Determine the (X, Y) coordinate at the center of the cell enclosing the given text.  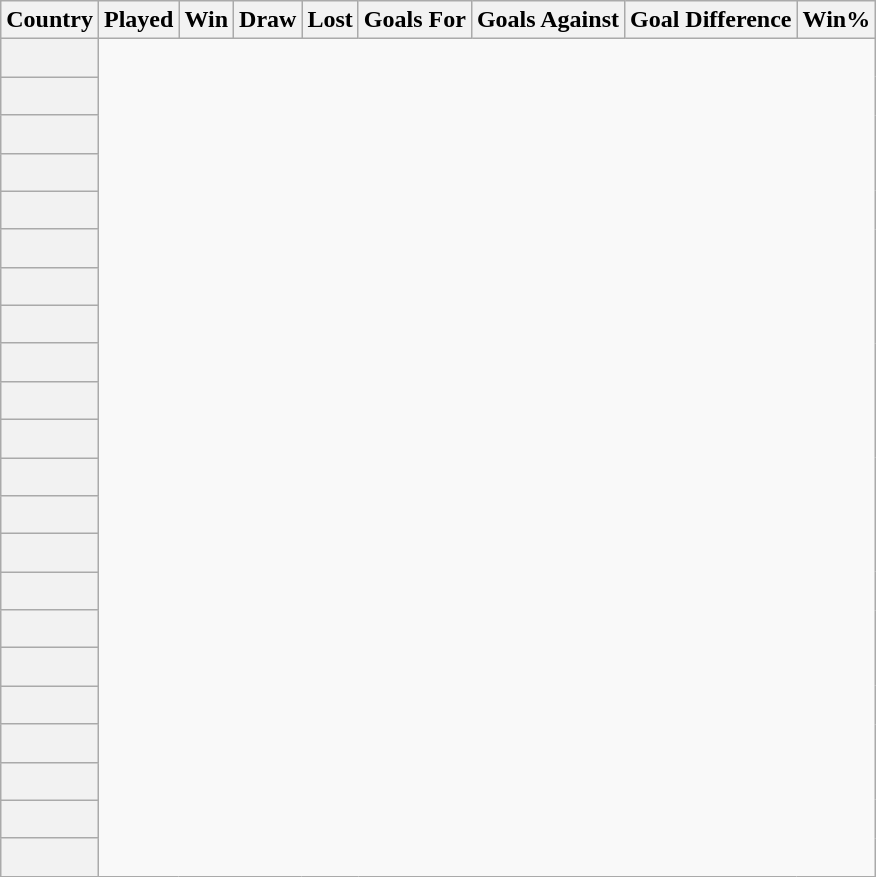
Draw (268, 20)
Goal Difference (710, 20)
Goals Against (548, 20)
Country (50, 20)
Win (206, 20)
Lost (330, 20)
Played (138, 20)
Goals For (414, 20)
Win% (836, 20)
